Scan for the cell matching the given text and deliver its (X, Y) coordinate at center. 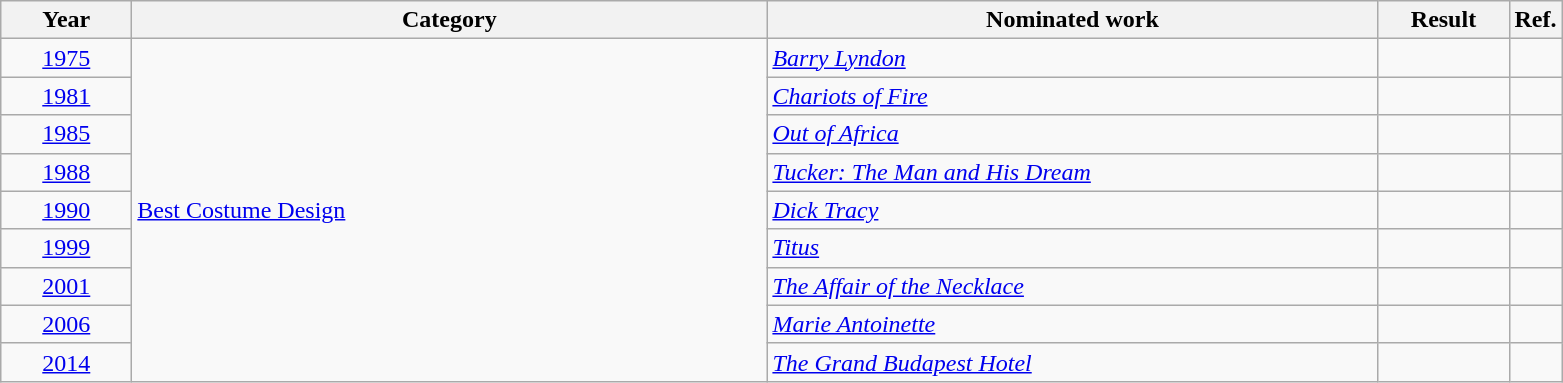
Tucker: The Man and His Dream (1072, 172)
Category (450, 20)
1999 (66, 248)
Titus (1072, 248)
1981 (66, 96)
Ref. (1536, 20)
Barry Lyndon (1072, 58)
Nominated work (1072, 20)
Chariots of Fire (1072, 96)
Best Costume Design (450, 210)
2006 (66, 324)
The Grand Budapest Hotel (1072, 362)
1990 (66, 210)
Result (1444, 20)
Year (66, 20)
1985 (66, 134)
2014 (66, 362)
2001 (66, 286)
Out of Africa (1072, 134)
The Affair of the Necklace (1072, 286)
1988 (66, 172)
Marie Antoinette (1072, 324)
1975 (66, 58)
Dick Tracy (1072, 210)
